Identify which cell holds the provided text, then report its [X, Y] central coordinate. 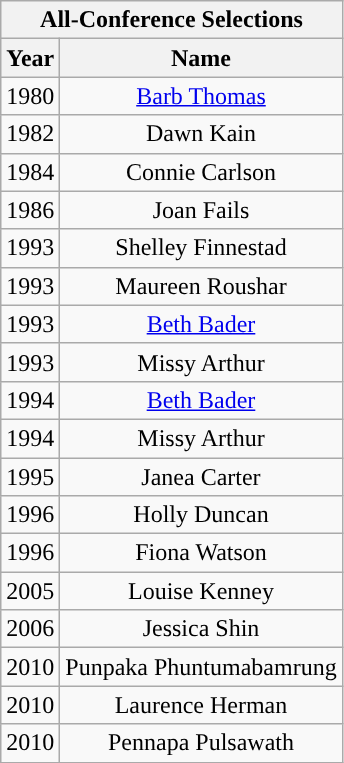
All-Conference Selections [172, 20]
1995 [30, 477]
Laurence Herman [201, 705]
Joan Fails [201, 210]
Dawn Kain [201, 134]
Jessica Shin [201, 629]
Shelley Finnestad [201, 248]
Punpaka Phuntumabamrung [201, 667]
Year [30, 58]
Holly Duncan [201, 515]
2006 [30, 629]
Name [201, 58]
1984 [30, 172]
Louise Kenney [201, 591]
Maureen Roushar [201, 286]
1982 [30, 134]
2005 [30, 591]
Fiona Watson [201, 553]
Barb Thomas [201, 96]
Pennapa Pulsawath [201, 743]
Janea Carter [201, 477]
Connie Carlson [201, 172]
1986 [30, 210]
1980 [30, 96]
